For the text-containing cell, return its midpoint in [x, y] coordinate format. 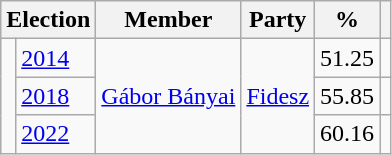
2014 [56, 58]
60.16 [348, 134]
2022 [56, 134]
Party [278, 20]
51.25 [348, 58]
Election [48, 20]
% [348, 20]
Fidesz [278, 96]
Member [168, 20]
Gábor Bányai [168, 96]
55.85 [348, 96]
2018 [56, 96]
